Capture the cell that displays the provided text and extract its (x, y) central coordinate. 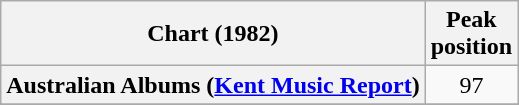
Peakposition (471, 34)
97 (471, 85)
Chart (1982) (213, 34)
Australian Albums (Kent Music Report) (213, 85)
